For the text-containing cell, return its midpoint in (x, y) coordinate format. 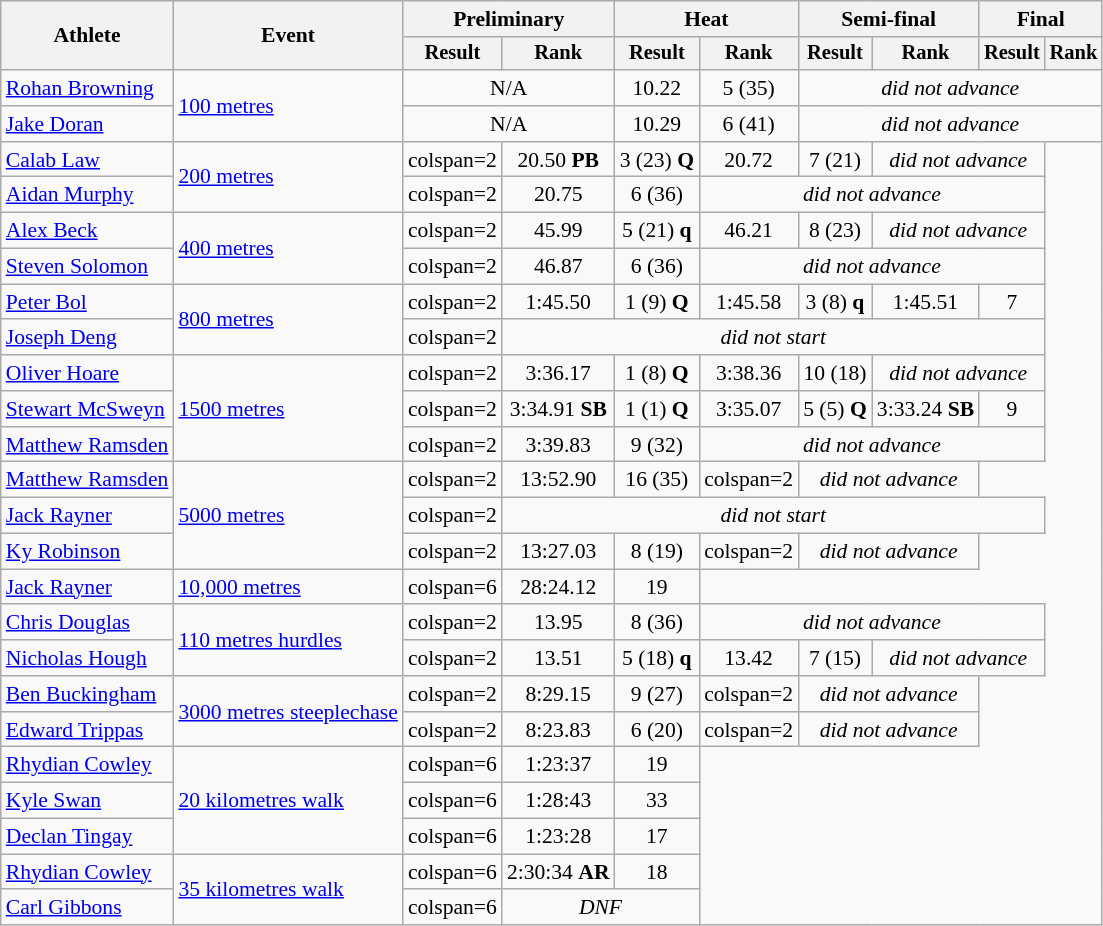
Semi-final (888, 19)
20.72 (748, 160)
9 (1012, 409)
10.22 (657, 88)
18 (657, 872)
100 metres (288, 106)
3:38.36 (748, 373)
3:33.24 SB (926, 409)
Edward Trippas (88, 730)
1:28:43 (558, 801)
10 (18) (835, 373)
7 (21) (835, 160)
Declan Tingay (88, 837)
10.29 (657, 124)
Athlete (88, 36)
8 (19) (657, 552)
Calab Law (88, 160)
6 (20) (657, 730)
Carl Gibbons (88, 908)
1:45.58 (748, 302)
13.95 (558, 623)
Preliminary (509, 19)
Chris Douglas (88, 623)
20 kilometres walk (288, 800)
13:27.03 (558, 552)
3000 metres steeplechase (288, 712)
8 (23) (835, 231)
Event (288, 36)
Peter Bol (88, 302)
5 (18) q (657, 658)
Rohan Browning (88, 88)
5 (21) q (657, 231)
Steven Solomon (88, 267)
5 (5) Q (835, 409)
Kyle Swan (88, 801)
Oliver Hoare (88, 373)
8:29.15 (558, 694)
5000 metres (288, 516)
200 metres (288, 178)
3:36.17 (558, 373)
3:34.91 SB (558, 409)
DNF (600, 908)
8:23.83 (558, 730)
1 (9) Q (657, 302)
Final (1040, 19)
3:39.83 (558, 445)
9 (27) (657, 694)
20.50 PB (558, 160)
Aidan Murphy (88, 195)
13.51 (558, 658)
800 metres (288, 320)
1 (1) Q (657, 409)
Joseph Deng (88, 338)
Ben Buckingham (88, 694)
1500 metres (288, 408)
1:23:37 (558, 765)
1 (8) Q (657, 373)
7 (15) (835, 658)
Stewart McSweyn (88, 409)
9 (32) (657, 445)
Jake Doran (88, 124)
Heat (707, 19)
10,000 metres (288, 587)
46.87 (558, 267)
1:45.50 (558, 302)
1:45.51 (926, 302)
7 (1012, 302)
8 (36) (657, 623)
16 (35) (657, 480)
13:52.90 (558, 480)
400 metres (288, 248)
1:23:28 (558, 837)
Nicholas Hough (88, 658)
6 (41) (748, 124)
3 (23) Q (657, 160)
35 kilometres walk (288, 890)
33 (657, 801)
45.99 (558, 231)
3 (8) q (835, 302)
20.75 (558, 195)
3:35.07 (748, 409)
13.42 (748, 658)
Alex Beck (88, 231)
2:30:34 AR (558, 872)
17 (657, 837)
28:24.12 (558, 587)
5 (35) (748, 88)
Ky Robinson (88, 552)
46.21 (748, 231)
110 metres hurdles (288, 640)
